Detect which cell encompasses the target text, then output its [X, Y] center coordinate. 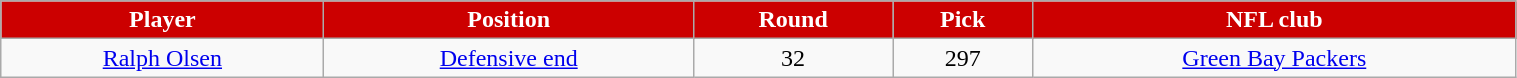
Round [792, 20]
Pick [963, 20]
32 [792, 58]
Player [162, 20]
Ralph Olsen [162, 58]
Defensive end [508, 58]
NFL club [1274, 20]
Position [508, 20]
297 [963, 58]
Green Bay Packers [1274, 58]
